Find where the given text appears and provide that cell's center as [X, Y] coordinate. 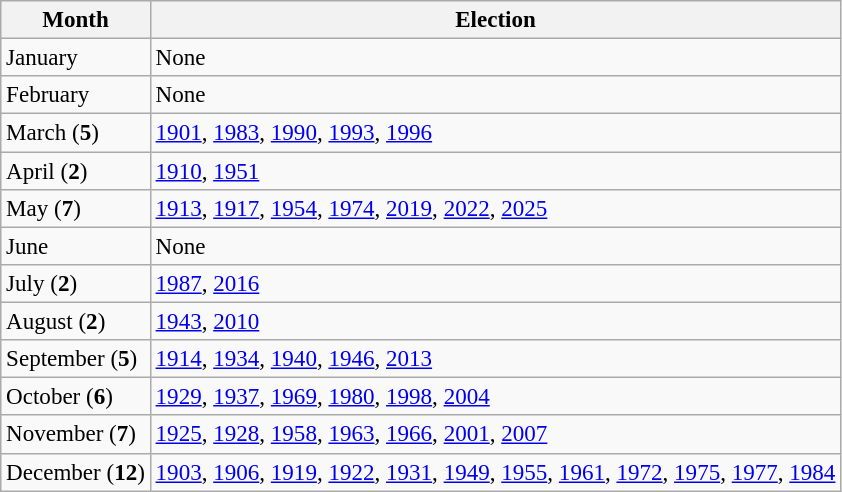
May (7) [76, 209]
December (12) [76, 472]
January [76, 58]
August (2) [76, 322]
July (2) [76, 284]
1914, 1934, 1940, 1946, 2013 [495, 359]
October (6) [76, 397]
Election [495, 20]
1913, 1917, 1954, 1974, 2019, 2022, 2025 [495, 209]
1925, 1928, 1958, 1963, 1966, 2001, 2007 [495, 435]
1943, 2010 [495, 322]
Month [76, 20]
November (7) [76, 435]
April (2) [76, 171]
June [76, 246]
February [76, 95]
1901, 1983, 1990, 1993, 1996 [495, 133]
1929, 1937, 1969, 1980, 1998, 2004 [495, 397]
1903, 1906, 1919, 1922, 1931, 1949, 1955, 1961, 1972, 1975, 1977, 1984 [495, 472]
1910, 1951 [495, 171]
1987, 2016 [495, 284]
September (5) [76, 359]
March (5) [76, 133]
